Determine the [X, Y] coordinate at the center of the cell enclosing the given text.  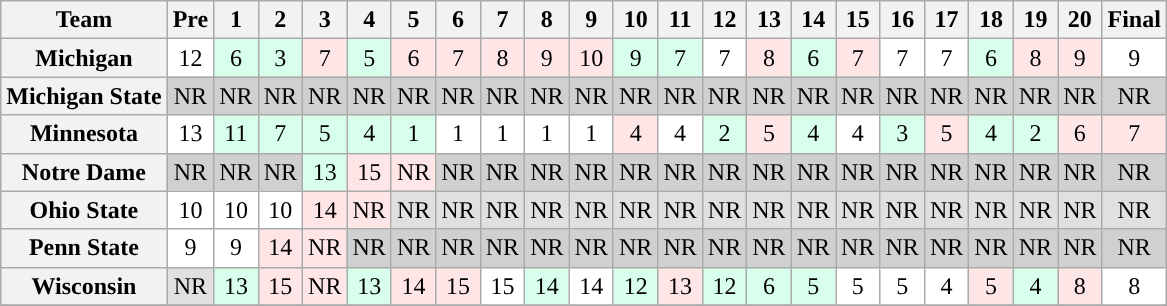
18 [991, 20]
Ohio State [84, 210]
Michigan [84, 58]
16 [902, 20]
Pre [190, 20]
19 [1035, 20]
Notre Dame [84, 172]
Michigan State [84, 96]
Final [1134, 20]
Wisconsin [84, 286]
17 [946, 20]
20 [1080, 20]
Team [84, 20]
Minnesota [84, 134]
Penn State [84, 248]
